Pinpoint the cell where the given text exists, returning its [x, y] midpoint coordinate. 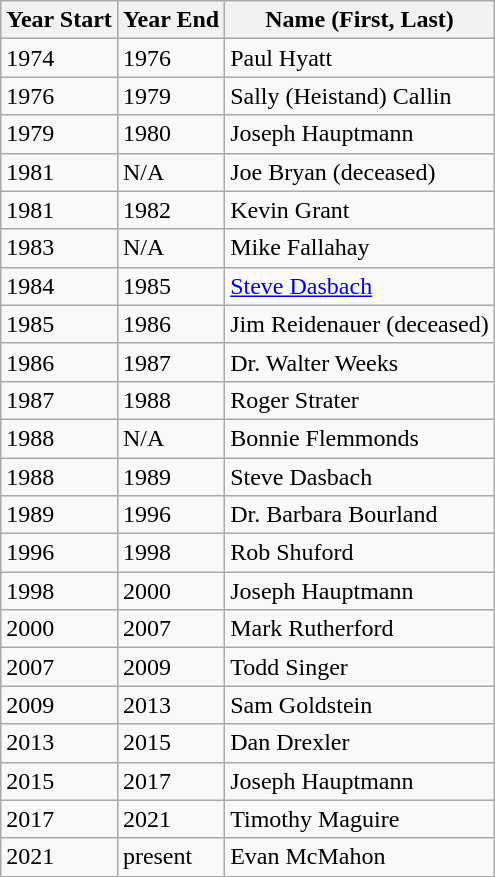
Name (First, Last) [360, 20]
Mike Fallahay [360, 248]
Year End [170, 20]
1982 [170, 210]
Paul Hyatt [360, 58]
Joe Bryan (deceased) [360, 172]
Year Start [60, 20]
Dr. Barbara Bourland [360, 515]
Sam Goldstein [360, 705]
Rob Shuford [360, 553]
Roger Strater [360, 400]
1974 [60, 58]
1983 [60, 248]
present [170, 857]
Bonnie Flemmonds [360, 438]
Jim Reidenauer (deceased) [360, 324]
Todd Singer [360, 667]
1980 [170, 134]
Dr. Walter Weeks [360, 362]
Timothy Maguire [360, 819]
Sally (Heistand) Callin [360, 96]
Mark Rutherford [360, 629]
Evan McMahon [360, 857]
1984 [60, 286]
Dan Drexler [360, 743]
Kevin Grant [360, 210]
